Return (X, Y) of the center of cell containing provided text 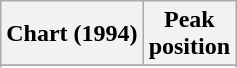
Chart (1994) (72, 34)
Peakposition (189, 34)
